Identify which cell holds the provided text, then report its (X, Y) central coordinate. 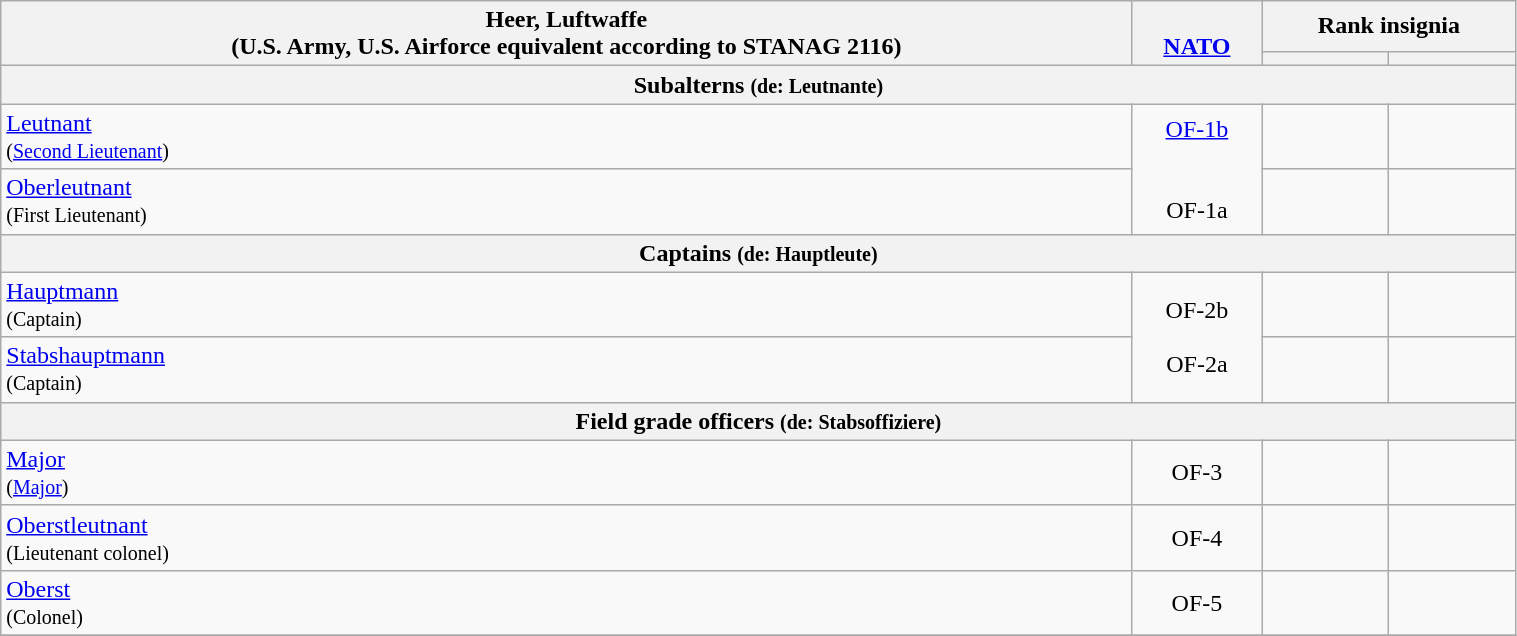
Oberst(Colonel) (566, 602)
Major(Major) (566, 472)
Heer, Luftwaffe (U.S. Army, U.S. Airforce equivalent according to STANAG 2116) (566, 34)
Subalterns (de: Leutnante) (758, 85)
Leutnant(Second Lieutenant) (566, 136)
Hauptmann(Captain) (566, 304)
OF-2bOF-2a (1197, 337)
Captains (de: Hauptleute) (758, 253)
OF-3 (1197, 472)
OF-5 (1197, 602)
Rank insignia (1389, 26)
Stabshauptmann(Captain) (566, 370)
Field grade officers (de: Stabsoffiziere) (758, 421)
OF-4 (1197, 538)
NATO (1197, 34)
Oberstleutnant(Lieutenant colonel) (566, 538)
OF-1bOF-1a (1197, 169)
Oberleutnant(First Lieutenant) (566, 202)
